Output the (X, Y) coordinate of the center of the cell containing the given text.  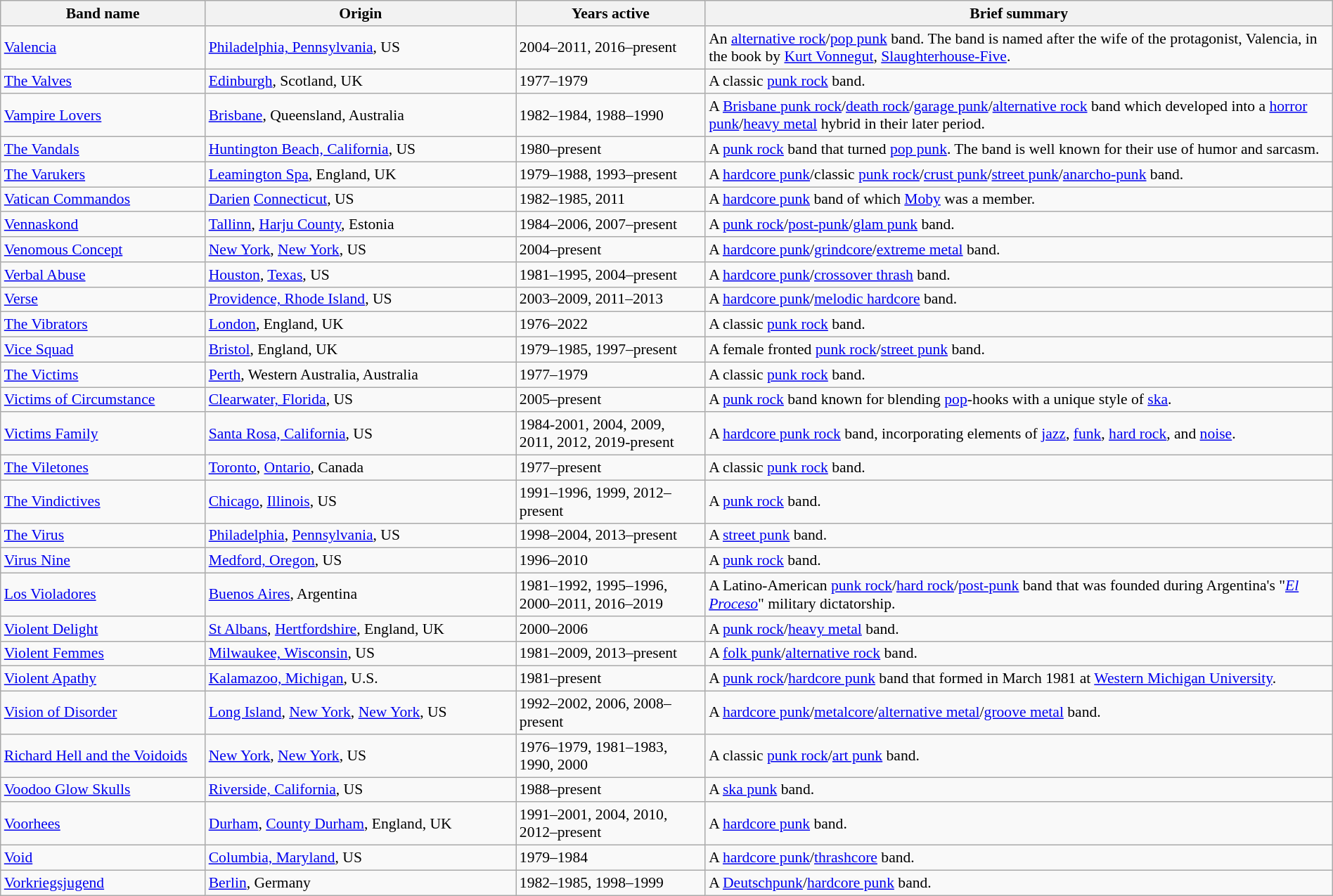
Los Violadores (103, 595)
Columbia, Maryland, US (361, 858)
A ska punk band. (1019, 790)
A hardcore punk/classic punk rock/crust punk/street punk/anarcho-punk band. (1019, 174)
The Vindictives (103, 502)
2005–present (610, 400)
1992–2002, 2006, 2008–present (610, 713)
Kalamazoo, Michigan, U.S. (361, 679)
1984-2001, 2004, 2009, 2011, 2012, 2019-present (610, 434)
The Vibrators (103, 325)
Vision of Disorder (103, 713)
Vennaskond (103, 225)
1981–1992, 1995–1996, 2000–2011, 2016–2019 (610, 595)
2004–2011, 2016–present (610, 48)
1998–2004, 2013–present (610, 535)
A hardcore punk rock band, incorporating elements of jazz, funk, hard rock, and noise. (1019, 434)
Virus Nine (103, 561)
Origin (361, 13)
Verse (103, 299)
1981–1995, 2004–present (610, 275)
An alternative rock/pop punk band. The band is named after the wife of the protagonist, Valencia, in the book by Kurt Vonnegut, Slaughterhouse-Five. (1019, 48)
Darien Connecticut, US (361, 200)
Violent Femmes (103, 654)
A punk rock/post-punk/glam punk band. (1019, 225)
A punk rock band known for blending pop-hooks with a unique style of ska. (1019, 400)
Toronto, Ontario, Canada (361, 468)
1979–1984 (610, 858)
Vatican Commandos (103, 200)
1982–1984, 1988–1990 (610, 115)
Clearwater, Florida, US (361, 400)
Victims Family (103, 434)
Milwaukee, Wisconsin, US (361, 654)
2000–2006 (610, 629)
1981–2009, 2013–present (610, 654)
1996–2010 (610, 561)
Tallinn, Harju County, Estonia (361, 225)
Buenos Aires, Argentina (361, 595)
Verbal Abuse (103, 275)
Void (103, 858)
Leamington Spa, England, UK (361, 174)
1976–1979, 1981–1983, 1990, 2000 (610, 756)
A Deutschpunk/hardcore punk band. (1019, 883)
London, England, UK (361, 325)
1979–1988, 1993–present (610, 174)
1991–1996, 1999, 2012–present (610, 502)
Chicago, Illinois, US (361, 502)
A hardcore punk/grindcore/extreme metal band. (1019, 249)
A punk rock/heavy metal band. (1019, 629)
Huntington Beach, California, US (361, 150)
A hardcore punk/crossover thrash band. (1019, 275)
The Virus (103, 535)
1981–present (610, 679)
A hardcore punk band. (1019, 824)
Years active (610, 13)
Vampire Lovers (103, 115)
The Vandals (103, 150)
Richard Hell and the Voidoids (103, 756)
Santa Rosa, California, US (361, 434)
A punk rock/hardcore punk band that formed in March 1981 at Western Michigan University. (1019, 679)
Valencia (103, 48)
Violent Delight (103, 629)
Long Island, New York, New York, US (361, 713)
The Varukers (103, 174)
Violent Apathy (103, 679)
Houston, Texas, US (361, 275)
A folk punk/alternative rock band. (1019, 654)
Vice Squad (103, 350)
A hardcore punk band of which Moby was a member. (1019, 200)
St Albans, Hertfordshire, England, UK (361, 629)
1984–2006, 2007–present (610, 225)
Durham, County Durham, England, UK (361, 824)
1988–present (610, 790)
Venomous Concept (103, 249)
A classic punk rock/art punk band. (1019, 756)
1979–1985, 1997–present (610, 350)
Providence, Rhode Island, US (361, 299)
Victims of Circumstance (103, 400)
1991–2001, 2004, 2010, 2012–present (610, 824)
Voorhees (103, 824)
2004–present (610, 249)
Medford, Oregon, US (361, 561)
A street punk band. (1019, 535)
1976–2022 (610, 325)
Vorkriegsjugend (103, 883)
Berlin, Germany (361, 883)
The Victims (103, 375)
A hardcore punk/metalcore/alternative metal/groove metal band. (1019, 713)
A Brisbane punk rock/death rock/garage punk/alternative rock band which developed into a horror punk/heavy metal hybrid in their later period. (1019, 115)
Band name (103, 13)
Perth, Western Australia, Australia (361, 375)
A Latino-American punk rock/hard rock/post-punk band that was founded during Argentina's "El Proceso" military dictatorship. (1019, 595)
1982–1985, 2011 (610, 200)
The Valves (103, 82)
Edinburgh, Scotland, UK (361, 82)
A punk rock band that turned pop punk. The band is well known for their use of humor and sarcasm. (1019, 150)
Brief summary (1019, 13)
A hardcore punk/thrashcore band. (1019, 858)
A hardcore punk/melodic hardcore band. (1019, 299)
Brisbane, Queensland, Australia (361, 115)
Voodoo Glow Skulls (103, 790)
A female fronted punk rock/street punk band. (1019, 350)
1977–present (610, 468)
The Viletones (103, 468)
Bristol, England, UK (361, 350)
2003–2009, 2011–2013 (610, 299)
Riverside, California, US (361, 790)
1982–1985, 1998–1999 (610, 883)
1980–present (610, 150)
